Determine the (X, Y) coordinate at the center of the cell enclosing the given text.  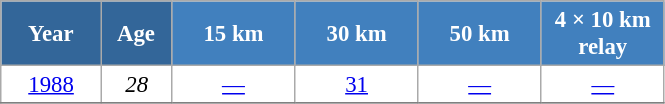
4 × 10 km relay (602, 34)
50 km (480, 34)
28 (136, 85)
30 km (356, 34)
15 km (234, 34)
31 (356, 85)
1988 (52, 85)
Year (52, 34)
Age (136, 34)
